Pinpoint the cell where the given text exists, returning its (x, y) midpoint coordinate. 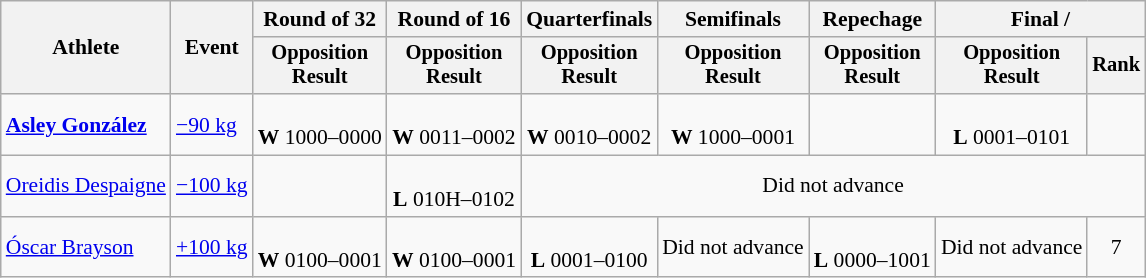
W 1000–0000 (320, 124)
−90 kg (212, 124)
W 1000–0001 (733, 124)
L 0001–0101 (1012, 124)
Round of 16 (454, 19)
−100 kg (212, 186)
Oreidis Despaigne (86, 186)
Quarterfinals (589, 19)
Round of 32 (320, 19)
W 0011–0002 (454, 124)
+100 kg (212, 248)
W 0010–0002 (589, 124)
Rank (1116, 66)
Repechage (872, 19)
L 010H–0102 (454, 186)
Event (212, 48)
Semifinals (733, 19)
L 0001–0100 (589, 248)
Athlete (86, 48)
Asley González (86, 124)
Óscar Brayson (86, 248)
Final / (1040, 19)
L 0000–1001 (872, 248)
7 (1116, 248)
